Locate the cell with the specified text and output its (X, Y) center coordinate. 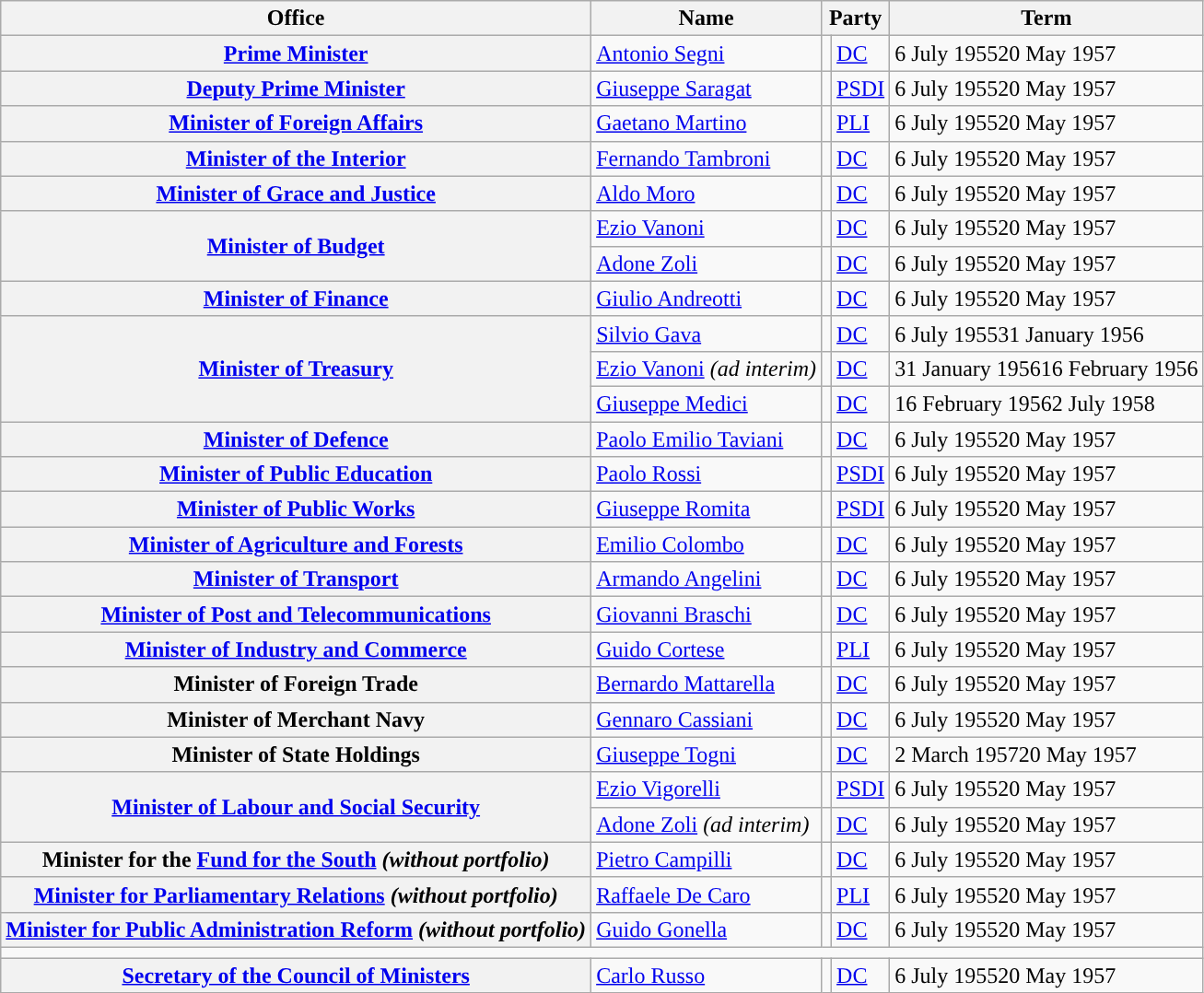
Minister for Parliamentary Relations (without portfolio) (297, 894)
Adone Zoli (707, 263)
Guido Cortese (707, 649)
Gennaro Cassiani (707, 719)
Minister of Agriculture and Forests (297, 544)
Minister of Public Education (297, 474)
Name (707, 18)
Aldo Moro (707, 193)
Minister of Labour and Social Security (297, 807)
Ezio Vanoni (ad interim) (707, 368)
Deputy Prime Minister (297, 88)
Office (297, 18)
Minister for the Fund for the South (without portfolio) (297, 859)
Minister of Public Works (297, 509)
Carlo Russo (707, 975)
Secretary of the Council of Ministers (297, 975)
16 February 19562 July 1958 (1046, 403)
Giovanni Braschi (707, 614)
Armando Angelini (707, 579)
Minister of Grace and Justice (297, 193)
Giuseppe Saragat (707, 88)
Minister of Industry and Commerce (297, 649)
Fernando Tambroni (707, 158)
Antonio Segni (707, 53)
Giulio Andreotti (707, 298)
31 January 195616 February 1956 (1046, 368)
Giuseppe Medici (707, 403)
Prime Minister (297, 53)
2 March 195720 May 1957 (1046, 754)
Bernardo Mattarella (707, 684)
Silvio Gava (707, 333)
6 July 195531 January 1956 (1046, 333)
Pietro Campilli (707, 859)
Minister of Merchant Navy (297, 719)
Paolo Emilio Taviani (707, 439)
Minister of Finance (297, 298)
Term (1046, 18)
Adone Zoli (ad interim) (707, 824)
Minister of Foreign Trade (297, 684)
Minister of Treasury (297, 368)
Paolo Rossi (707, 474)
Guido Gonella (707, 929)
Party (856, 18)
Minister of Transport (297, 579)
Minister for Public Administration Reform (without portfolio) (297, 929)
Minister of Post and Telecommunications (297, 614)
Ezio Vanoni (707, 228)
Raffaele De Caro (707, 894)
Minister of Foreign Affairs (297, 123)
Giuseppe Romita (707, 509)
Minister of the Interior (297, 158)
Emilio Colombo (707, 544)
Minister of Defence (297, 439)
Ezio Vigorelli (707, 789)
Gaetano Martino (707, 123)
Minister of Budget (297, 246)
Minister of State Holdings (297, 754)
Giuseppe Togni (707, 754)
